Pinpoint the cell where the given text exists, returning its (x, y) midpoint coordinate. 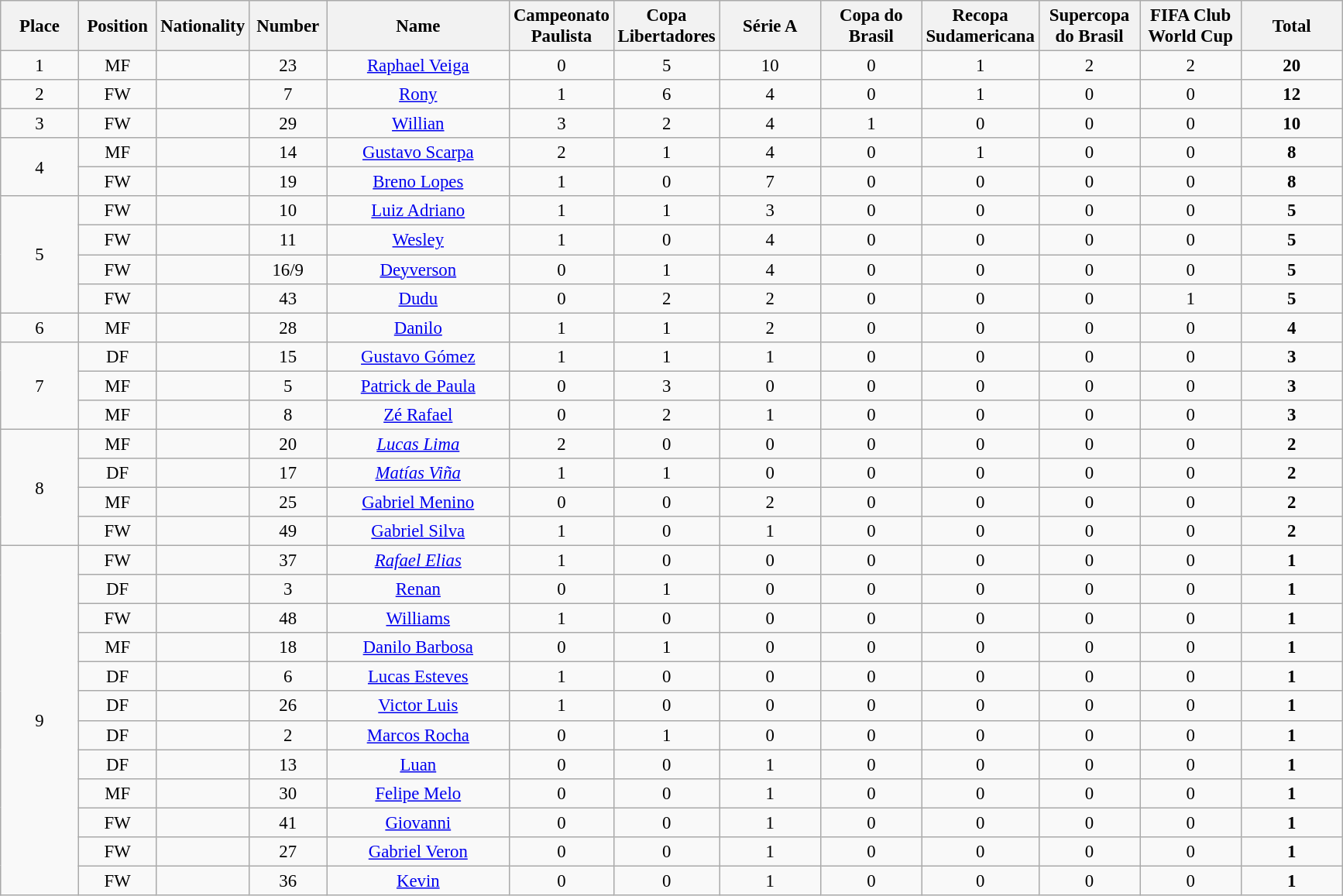
49 (288, 531)
28 (288, 328)
9 (40, 720)
Name (418, 26)
Danilo (418, 328)
43 (288, 298)
FIFA Club World Cup (1191, 26)
Position (118, 26)
25 (288, 502)
Wesley (418, 240)
36 (288, 881)
41 (288, 822)
Deyverson (418, 269)
Luan (418, 764)
48 (288, 619)
Série A (770, 26)
Patrick de Paula (418, 386)
Number (288, 26)
Luiz Adriano (418, 211)
23 (288, 66)
14 (288, 153)
19 (288, 182)
Gabriel Menino (418, 502)
Lucas Lima (418, 444)
Raphael Veiga (418, 66)
Gabriel Silva (418, 531)
17 (288, 473)
Matías Viña (418, 473)
Williams (418, 619)
Gustavo Scarpa (418, 153)
18 (288, 647)
11 (288, 240)
Campeonato Paulista (562, 26)
Rafael Elias (418, 561)
13 (288, 764)
Danilo Barbosa (418, 647)
Felipe Melo (418, 793)
37 (288, 561)
29 (288, 124)
Rony (418, 94)
Breno Lopes (418, 182)
Lucas Esteves (418, 677)
Gabriel Veron (418, 852)
Recopa Sudamericana (981, 26)
Marcos Rocha (418, 735)
Zé Rafael (418, 415)
Victor Luis (418, 706)
Renan (418, 589)
30 (288, 793)
26 (288, 706)
Willian (418, 124)
27 (288, 852)
Giovanni (418, 822)
Copa do Brasil (872, 26)
Copa Libertadores (666, 26)
Dudu (418, 298)
15 (288, 356)
Gustavo Gómez (418, 356)
12 (1292, 94)
Nationality (203, 26)
Kevin (418, 881)
Supercopa do Brasil (1089, 26)
Place (40, 26)
16/9 (288, 269)
Total (1292, 26)
